Identify which cell holds the provided text, then report its [x, y] central coordinate. 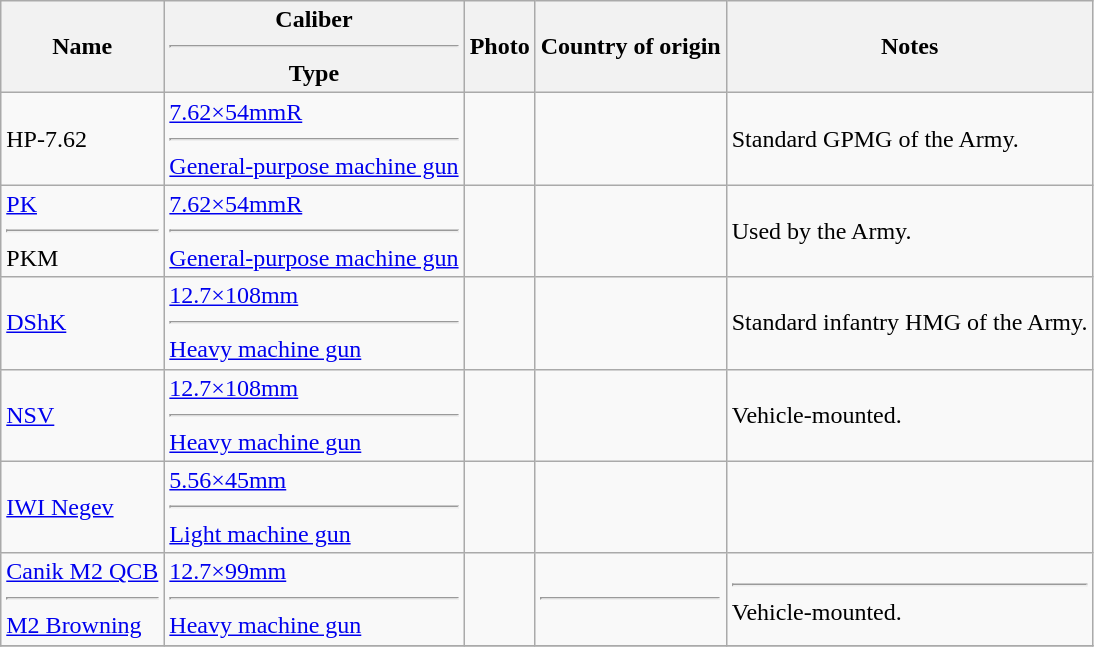
5.56×45mmLight machine gun [314, 507]
PKPKM [82, 231]
Used by the Army. [910, 231]
Standard infantry HMG of the Army. [910, 323]
CaliberType [314, 47]
HP-7.62 [82, 139]
IWI Negev [82, 507]
Notes [910, 47]
Canik M2 QCBM2 Browning [82, 599]
DShK [82, 323]
Photo [500, 47]
NSV [82, 415]
12.7×99mmHeavy machine gun [314, 599]
Country of origin [630, 47]
Standard GPMG of the Army. [910, 139]
Name [82, 47]
